Search for the cell housing the specified text and yield its (x, y) center coordinate. 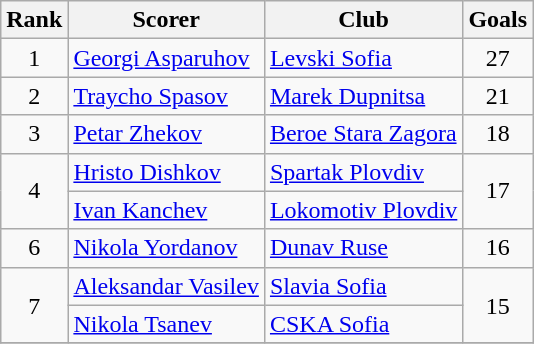
3 (34, 134)
Spartak Plovdiv (363, 172)
Georgi Asparuhov (166, 58)
Beroe Stara Zagora (363, 134)
Nikola Yordanov (166, 248)
7 (34, 305)
Traycho Spasov (166, 96)
Marek Dupnitsa (363, 96)
Dunav Ruse (363, 248)
Petar Zhekov (166, 134)
27 (498, 58)
18 (498, 134)
Rank (34, 20)
16 (498, 248)
4 (34, 191)
15 (498, 305)
Lokomotiv Plovdiv (363, 210)
2 (34, 96)
Hristo Dishkov (166, 172)
Levski Sofia (363, 58)
Aleksandar Vasilev (166, 286)
CSKA Sofia (363, 324)
6 (34, 248)
Goals (498, 20)
Ivan Kanchev (166, 210)
Scorer (166, 20)
Slavia Sofia (363, 286)
Nikola Tsanev (166, 324)
Club (363, 20)
17 (498, 191)
1 (34, 58)
21 (498, 96)
